Find where the given text appears and provide that cell's center as (X, Y) coordinate. 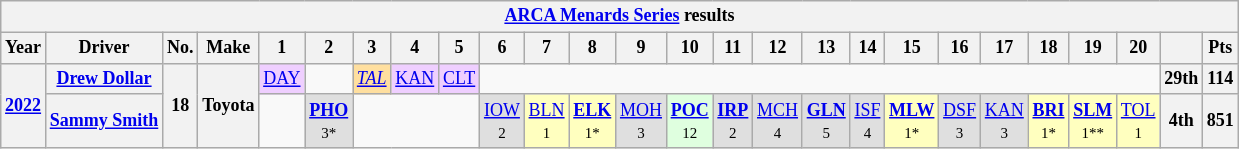
DSF3 (960, 121)
Make (228, 48)
PHO3* (329, 121)
GLN5 (826, 121)
20 (1138, 48)
KAN (415, 78)
9 (642, 48)
12 (778, 48)
Sammy Smith (104, 121)
IOW2 (502, 121)
17 (1004, 48)
16 (960, 48)
BLN1 (546, 121)
MCH4 (778, 121)
ARCA Menards Series results (620, 16)
19 (1093, 48)
Toyota (228, 106)
No. (180, 48)
SLM1** (1093, 121)
POC12 (690, 121)
MLW1* (912, 121)
TOL1 (1138, 121)
4th (1182, 121)
114 (1221, 78)
14 (868, 48)
10 (690, 48)
851 (1221, 121)
1 (282, 48)
ELK1* (592, 121)
KAN3 (1004, 121)
8 (592, 48)
Year (24, 48)
3 (372, 48)
DAY (282, 78)
Pts (1221, 48)
ISF4 (868, 121)
15 (912, 48)
29th (1182, 78)
13 (826, 48)
Driver (104, 48)
6 (502, 48)
11 (733, 48)
IRP2 (733, 121)
2022 (24, 106)
TAL (372, 78)
BRI1* (1048, 121)
CLT (460, 78)
5 (460, 48)
4 (415, 48)
7 (546, 48)
2 (329, 48)
Drew Dollar (104, 78)
MOH3 (642, 121)
